Capture the cell that displays the provided text and extract its [X, Y] central coordinate. 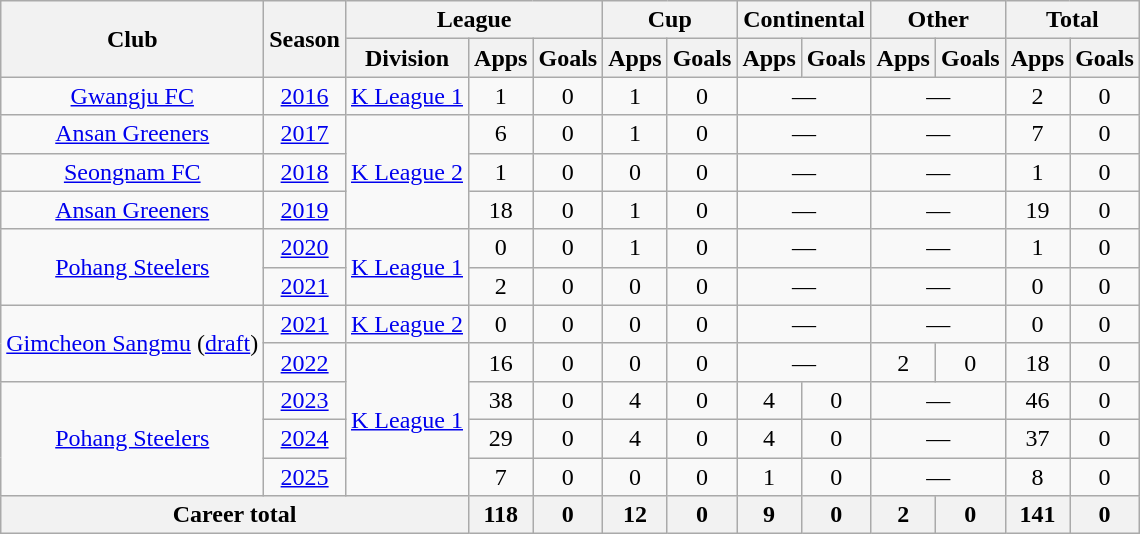
2019 [305, 210]
2016 [305, 96]
9 [769, 515]
League [474, 20]
141 [1037, 515]
2020 [305, 248]
Division [406, 58]
Cup [670, 20]
Other [938, 20]
Seongnam FC [132, 172]
12 [635, 515]
6 [501, 134]
2017 [305, 134]
29 [501, 438]
8 [1037, 477]
2018 [305, 172]
Season [305, 39]
2023 [305, 400]
2024 [305, 438]
Gimcheon Sangmu (draft) [132, 343]
16 [501, 362]
46 [1037, 400]
Continental [804, 20]
Gwangju FC [132, 96]
Career total [235, 515]
118 [501, 515]
37 [1037, 438]
Club [132, 39]
2022 [305, 362]
Total [1072, 20]
2025 [305, 477]
38 [501, 400]
19 [1037, 210]
